Pinpoint the cell where the given text exists, returning its [X, Y] midpoint coordinate. 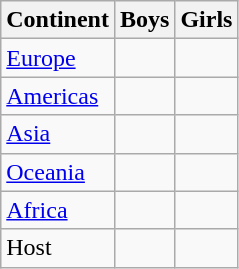
Africa [58, 210]
Americas [58, 96]
Boys [144, 20]
Europe [58, 58]
Oceania [58, 172]
Host [58, 248]
Girls [206, 20]
Continent [58, 20]
Asia [58, 134]
